For the text-containing cell, return its midpoint in [X, Y] coordinate format. 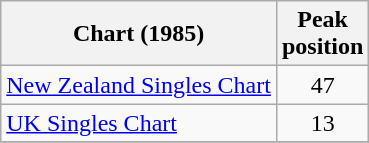
13 [322, 123]
UK Singles Chart [139, 123]
Peakposition [322, 34]
47 [322, 85]
New Zealand Singles Chart [139, 85]
Chart (1985) [139, 34]
